Detect which cell encompasses the target text, then output its (x, y) center coordinate. 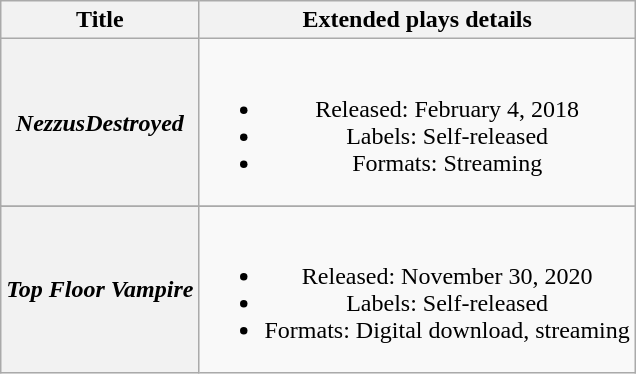
Extended plays details (417, 20)
Released: November 30, 2020Labels: Self-releasedFormats: Digital download, streaming (417, 290)
NezzusDestroyed (100, 122)
Title (100, 20)
Released: February 4, 2018Labels: Self-releasedFormats: Streaming (417, 122)
Top Floor Vampire (100, 290)
